For the text-containing cell, return its midpoint in [x, y] coordinate format. 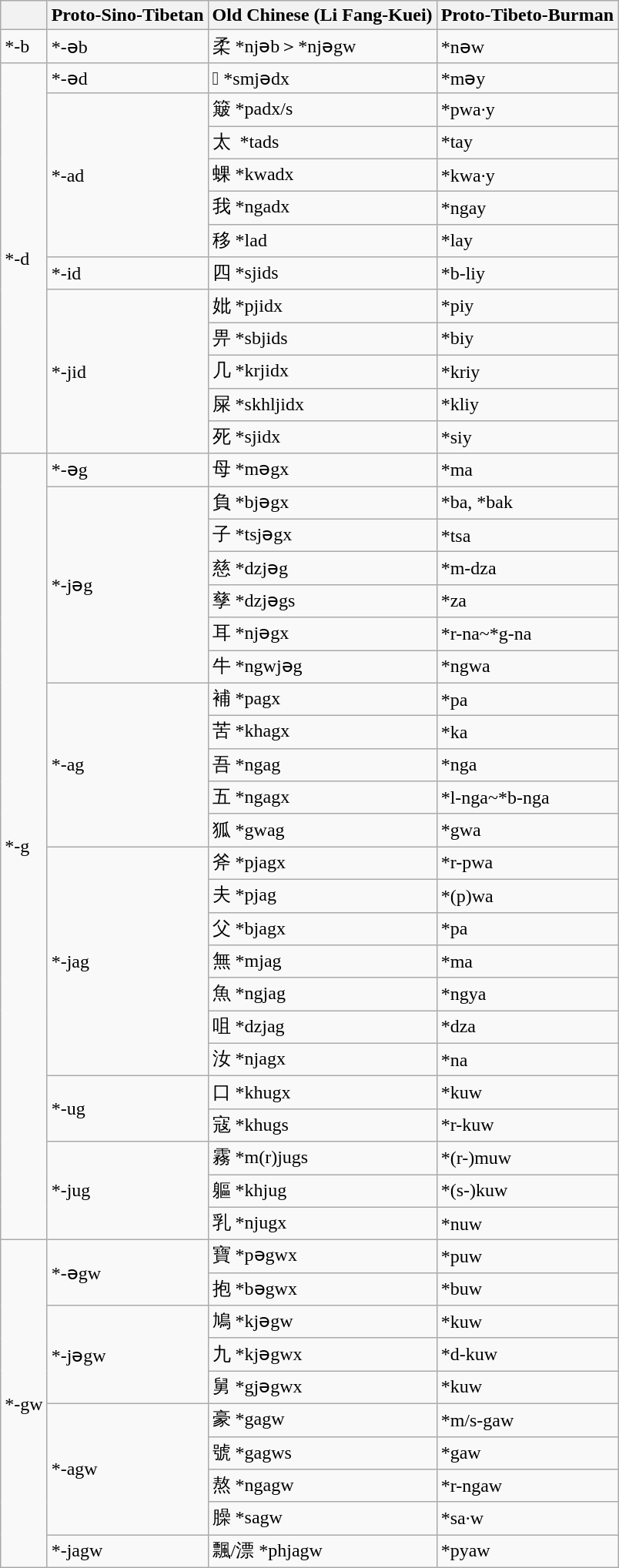
*tay [527, 143]
*-əd [128, 78]
*r-ngaw [527, 1486]
*ngay [527, 208]
*biy [527, 339]
熬 *ngagw [322, 1486]
號 *gagws [322, 1453]
簸 *padx/s [322, 109]
苦 *khagx [322, 733]
*l-nga~*b-nga [527, 797]
*-jag [128, 961]
*ba, *bak [527, 503]
*-əb [128, 46]
*puw [527, 1256]
*gaw [527, 1453]
*-əg [128, 470]
*-jəg [128, 585]
*-gw [24, 1404]
*nuw [527, 1224]
咀 *dzjag [322, 1027]
*-ad [128, 176]
妣 *pjidx [322, 306]
*r-na~*g-na [527, 634]
Proto-Tibeto-Burman [527, 15]
九 *kjəgwx [322, 1355]
*m/s-gaw [527, 1419]
*pwa·y [527, 109]
*-id [128, 274]
無 *mjag [322, 962]
*(s-)kuw [527, 1192]
*r-pwa [527, 864]
抱 *bəgwx [322, 1289]
*nga [527, 765]
*pyaw [527, 1552]
牛 *ngwjəg [322, 667]
舅 *gjəgwx [322, 1387]
霧 *m(r)jugs [322, 1158]
慈 *dzjəg [322, 568]
Old Chinese (Li Fang-Kuei) [322, 15]
母 *məgx [322, 470]
*-jəgw [128, 1355]
*na [527, 1059]
鳩 *kjəgw [322, 1322]
四 *sjids [322, 274]
*gwa [527, 830]
*ka [527, 733]
*kliy [527, 405]
*-jid [128, 371]
*nəw [527, 46]
*-ag [128, 765]
*m-dza [527, 568]
乳 *njugx [322, 1224]
太 *tads [322, 143]
五 *ngagx [322, 797]
畀 *sbjids [322, 339]
移 *lad [322, 240]
*-jug [128, 1191]
蜾 *kwadx [322, 176]
*-jagw [128, 1552]
口 *khugx [322, 1093]
我 *ngadx [322, 208]
軀 *khjug [322, 1192]
*ngwa [527, 667]
*kriy [527, 371]
飄/漂 *phjagw [322, 1552]
*-agw [128, 1469]
臊 *sagw [322, 1518]
孳 *dzjəgs [322, 600]
*-b [24, 46]
*tsa [527, 536]
寶 *pəgwx [322, 1256]
*(p)wa [527, 896]
*siy [527, 437]
*piy [527, 306]
*ngya [527, 995]
*sa·w [527, 1518]
汝 *njagx [322, 1059]
*dza [527, 1027]
負 *bjəgx [322, 503]
*-əgw [128, 1273]
几 *krjidx [322, 371]
*məy [527, 78]
*d-kuw [527, 1355]
*-ug [128, 1108]
*-d [24, 258]
*b-liy [527, 274]
寇 *khugs [322, 1125]
Proto-Sino-Tibetan [128, 15]
*lay [527, 240]
斧 *pjagx [322, 864]
死 *sjidx [322, 437]
*za [527, 600]
*-g [24, 847]
*buw [527, 1289]
屎 *skhljidx [322, 405]
狐 *gwag [322, 830]
魚 *ngjag [322, 995]
夫 *pjag [322, 896]
柔 *njəb＞*njəgw [322, 46]
子 *tsjəgx [322, 536]
𤈦 *smjədx [322, 78]
*r-kuw [527, 1125]
*kwa·y [527, 176]
補 *pagx [322, 699]
*(r-)muw [527, 1158]
豪 *gagw [322, 1419]
耳 *njəgx [322, 634]
吾 *ngag [322, 765]
父 *bjagx [322, 928]
